Return (x, y) of the center of cell containing provided text 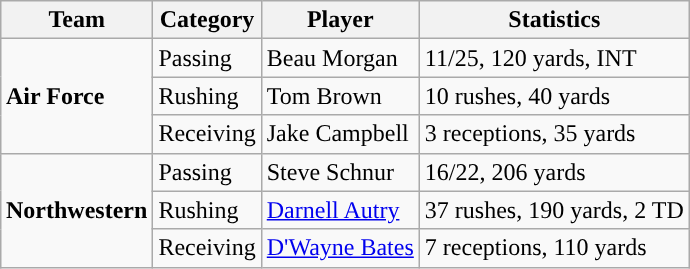
Category (207, 20)
Northwestern (76, 210)
Team (76, 20)
Air Force (76, 96)
D'Wayne Bates (340, 248)
11/25, 120 yards, INT (554, 58)
3 receptions, 35 yards (554, 134)
Tom Brown (340, 96)
10 rushes, 40 yards (554, 96)
16/22, 206 yards (554, 172)
37 rushes, 190 yards, 2 TD (554, 210)
Darnell Autry (340, 210)
Beau Morgan (340, 58)
Steve Schnur (340, 172)
Player (340, 20)
Statistics (554, 20)
Jake Campbell (340, 134)
7 receptions, 110 yards (554, 248)
